Find where the given text appears and provide that cell's center as [x, y] coordinate. 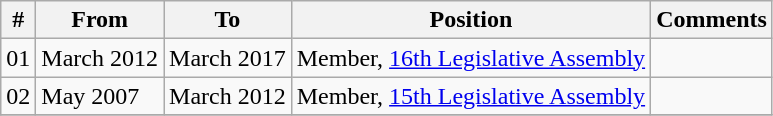
Member, 16th Legislative Assembly [470, 58]
Position [470, 20]
Comments [712, 20]
01 [18, 58]
To [228, 20]
May 2007 [100, 96]
02 [18, 96]
From [100, 20]
# [18, 20]
March 2017 [228, 58]
Member, 15th Legislative Assembly [470, 96]
